From the cell containing the given text, extract its center point as (x, y) coordinate. 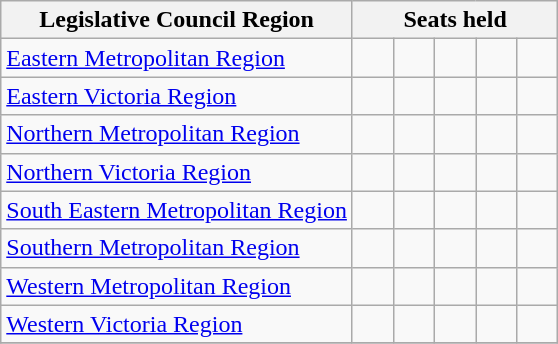
Northern Victoria Region (177, 172)
Western Metropolitan Region (177, 286)
Seats held (454, 20)
Eastern Metropolitan Region (177, 58)
Northern Metropolitan Region (177, 134)
Western Victoria Region (177, 324)
Southern Metropolitan Region (177, 248)
Eastern Victoria Region (177, 96)
Legislative Council Region (177, 20)
South Eastern Metropolitan Region (177, 210)
